Identify which cell holds the provided text, then report its (x, y) central coordinate. 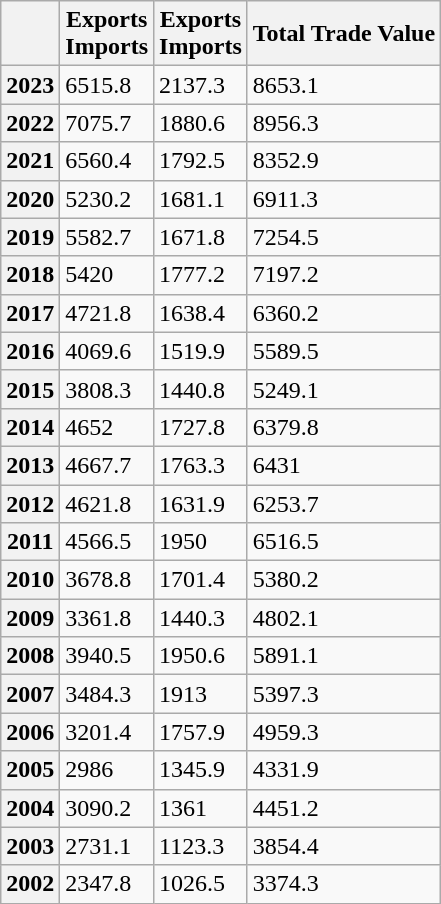
5397.3 (344, 694)
1701.4 (201, 580)
5249.1 (344, 389)
2005 (30, 770)
7197.2 (344, 275)
6431 (344, 465)
3678.8 (107, 580)
2013 (30, 465)
8956.3 (344, 123)
2137.3 (201, 85)
6360.2 (344, 313)
1440.3 (201, 618)
5582.7 (107, 237)
3374.3 (344, 884)
1681.1 (201, 199)
5230.2 (107, 199)
2007 (30, 694)
8653.1 (344, 85)
1950 (201, 542)
4069.6 (107, 351)
2016 (30, 351)
6911.3 (344, 199)
7254.5 (344, 237)
1361 (201, 808)
1123.3 (201, 846)
1638.4 (201, 313)
1792.5 (201, 161)
2015 (30, 389)
2022 (30, 123)
4621.8 (107, 503)
3361.8 (107, 618)
2006 (30, 732)
2011 (30, 542)
8352.9 (344, 161)
1440.8 (201, 389)
2019 (30, 237)
5420 (107, 275)
1026.5 (201, 884)
6379.8 (344, 427)
2009 (30, 618)
6516.5 (344, 542)
6515.8 (107, 85)
6253.7 (344, 503)
3940.5 (107, 656)
1777.2 (201, 275)
2986 (107, 770)
1757.9 (201, 732)
1345.9 (201, 770)
2023 (30, 85)
2002 (30, 884)
1727.8 (201, 427)
2010 (30, 580)
3484.3 (107, 694)
4959.3 (344, 732)
1880.6 (201, 123)
2347.8 (107, 884)
2731.1 (107, 846)
1950.6 (201, 656)
2003 (30, 846)
4802.1 (344, 618)
4451.2 (344, 808)
6560.4 (107, 161)
5891.1 (344, 656)
1631.9 (201, 503)
1519.9 (201, 351)
3090.2 (107, 808)
Total Trade Value (344, 34)
1671.8 (201, 237)
3201.4 (107, 732)
4331.9 (344, 770)
2004 (30, 808)
1913 (201, 694)
4652 (107, 427)
4667.7 (107, 465)
5380.2 (344, 580)
4721.8 (107, 313)
3854.4 (344, 846)
2014 (30, 427)
2012 (30, 503)
2008 (30, 656)
2020 (30, 199)
5589.5 (344, 351)
2021 (30, 161)
7075.7 (107, 123)
4566.5 (107, 542)
3808.3 (107, 389)
1763.3 (201, 465)
2018 (30, 275)
2017 (30, 313)
